Return the [x, y] coordinate for the center point of the cell that contains the specified text.  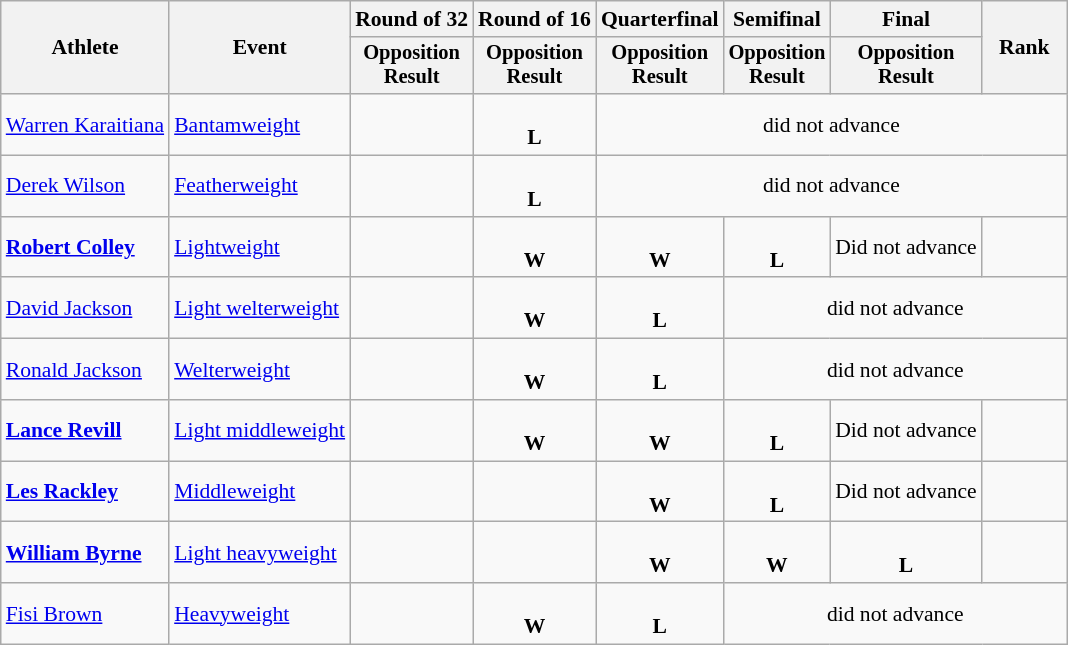
Round of 16 [534, 19]
Middleweight [260, 492]
William Byrne [85, 552]
Fisi Brown [85, 614]
Event [260, 48]
Light welterweight [260, 308]
Lightweight [260, 248]
Les Rackley [85, 492]
Athlete [85, 48]
Derek Wilson [85, 186]
Robert Colley [85, 248]
Round of 32 [412, 19]
Ronald Jackson [85, 370]
David Jackson [85, 308]
Final [906, 19]
Warren Karaitiana [85, 124]
Bantamweight [260, 124]
Featherweight [260, 186]
Heavyweight [260, 614]
Rank [1024, 48]
Semifinal [778, 19]
Light heavyweight [260, 552]
Lance Revill [85, 430]
Light middleweight [260, 430]
Quarterfinal [660, 19]
Welterweight [260, 370]
